Identify which cell holds the provided text, then report its [x, y] central coordinate. 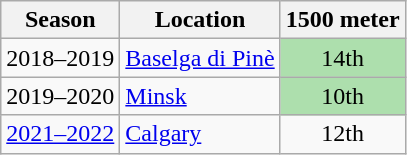
Baselga di Pinè [200, 58]
Minsk [200, 96]
1500 meter [342, 20]
2021–2022 [60, 134]
Calgary [200, 134]
Location [200, 20]
Season [60, 20]
2018–2019 [60, 58]
14th [342, 58]
2019–2020 [60, 96]
10th [342, 96]
12th [342, 134]
